Capture the cell that displays the provided text and extract its (x, y) central coordinate. 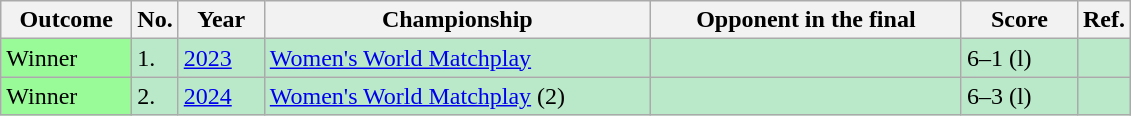
6–3 (l) (1019, 96)
Opponent in the final (806, 20)
Women's World Matchplay (457, 58)
Score (1019, 20)
Outcome (66, 20)
Women's World Matchplay (2) (457, 96)
Championship (457, 20)
2. (155, 96)
2023 (221, 58)
1. (155, 58)
2024 (221, 96)
Year (221, 20)
6–1 (l) (1019, 58)
No. (155, 20)
Ref. (1104, 20)
